For the text-containing cell, return its midpoint in (x, y) coordinate format. 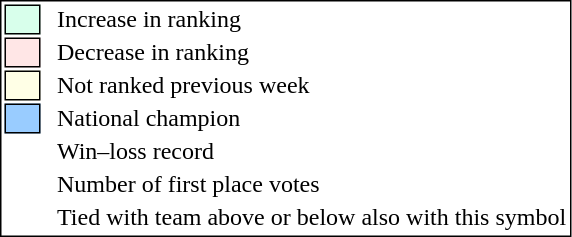
Decrease in ranking (312, 53)
Tied with team above or below also with this symbol (312, 217)
Number of first place votes (312, 185)
Win–loss record (312, 151)
Increase in ranking (312, 19)
National champion (312, 119)
Not ranked previous week (312, 85)
